Return [x, y] of the center of cell containing provided text 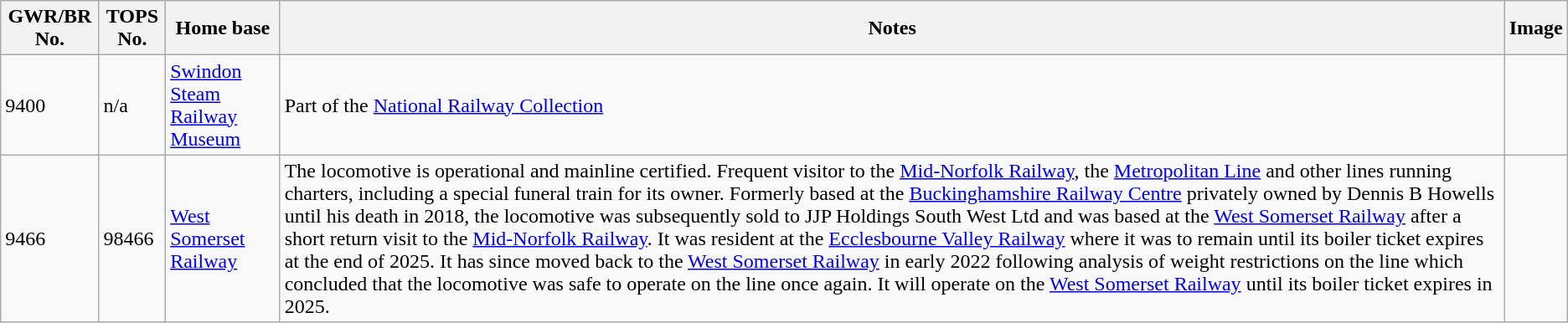
GWR/BR No. [50, 28]
Part of the National Railway Collection [892, 105]
Swindon Steam Railway Museum [223, 105]
98466 [132, 238]
n/a [132, 105]
West Somerset Railway [223, 238]
Home base [223, 28]
9466 [50, 238]
Notes [892, 28]
9400 [50, 105]
TOPS No. [132, 28]
Image [1536, 28]
